Return the [X, Y] coordinate for the center point of the cell that contains the specified text.  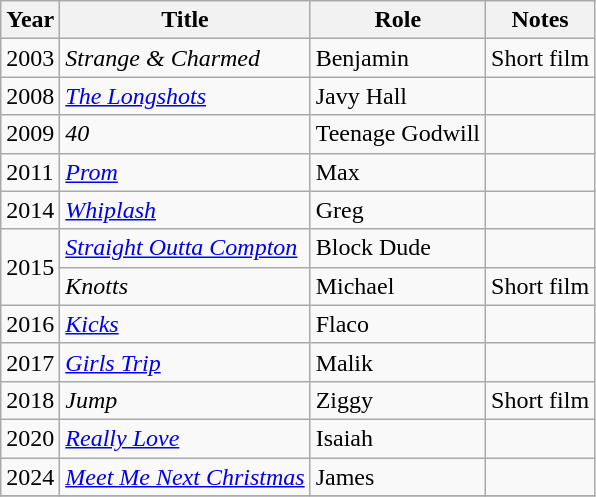
The Longshots [185, 96]
Ziggy [398, 400]
Isaiah [398, 438]
Straight Outta Compton [185, 248]
Javy Hall [398, 96]
Teenage Godwill [398, 134]
Max [398, 172]
Title [185, 20]
Prom [185, 172]
Girls Trip [185, 362]
2015 [30, 267]
2020 [30, 438]
2011 [30, 172]
Notes [540, 20]
2009 [30, 134]
2016 [30, 324]
Benjamin [398, 58]
Flaco [398, 324]
Whiplash [185, 210]
40 [185, 134]
Knotts [185, 286]
2017 [30, 362]
2024 [30, 477]
Kicks [185, 324]
James [398, 477]
Strange & Charmed [185, 58]
Block Dude [398, 248]
Meet Me Next Christmas [185, 477]
Michael [398, 286]
Really Love [185, 438]
Greg [398, 210]
Year [30, 20]
2008 [30, 96]
Malik [398, 362]
2003 [30, 58]
2018 [30, 400]
Role [398, 20]
Jump [185, 400]
2014 [30, 210]
